Capture the cell that displays the provided text and extract its [X, Y] central coordinate. 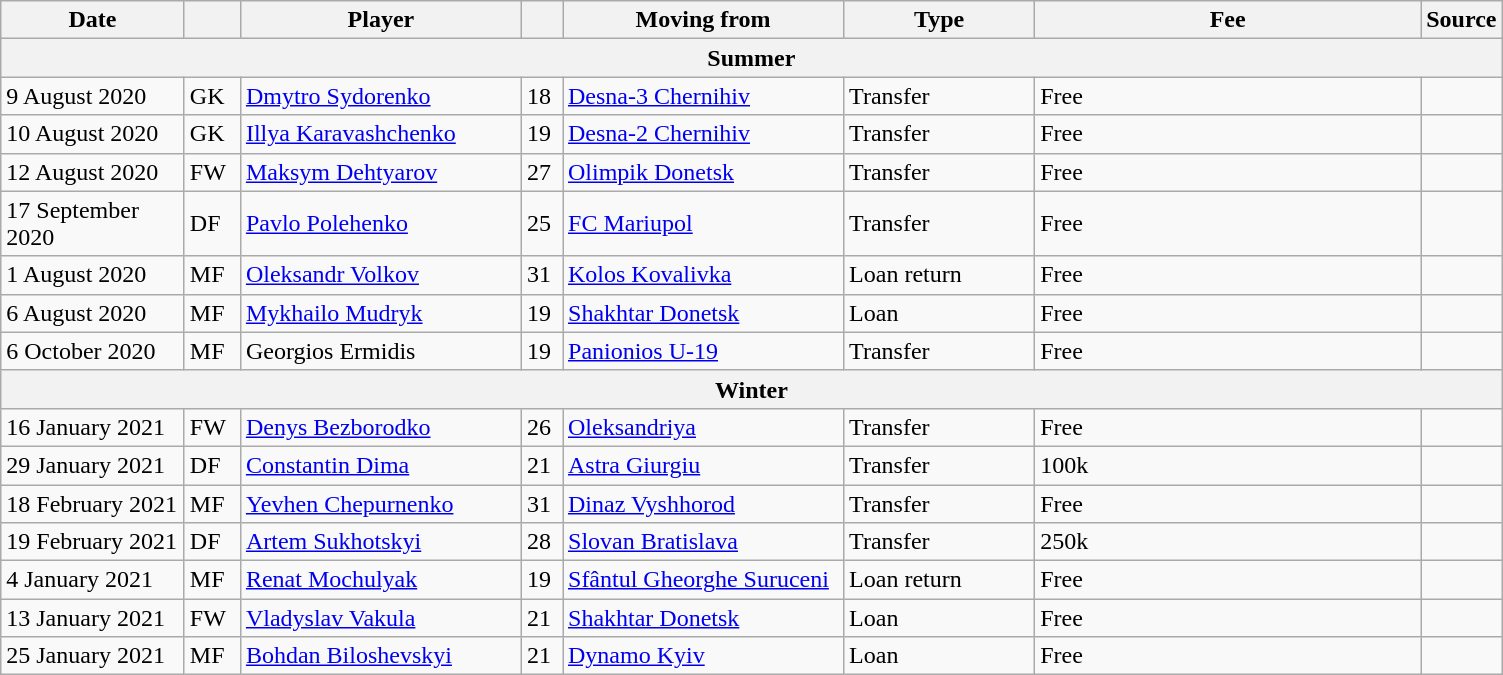
16 January 2021 [93, 427]
10 August 2020 [93, 134]
Fee [1228, 20]
Maksym Dehtyarov [380, 172]
27 [542, 172]
Oleksandr Volkov [380, 275]
Olimpik Donetsk [702, 172]
18 February 2021 [93, 503]
29 January 2021 [93, 465]
Dinaz Vyshhorod [702, 503]
FC Mariupol [702, 224]
Panionios U-19 [702, 351]
Dynamo Kyiv [702, 656]
1 August 2020 [93, 275]
Moving from [702, 20]
Illya Karavashchenko [380, 134]
25 [542, 224]
28 [542, 542]
Constantin Dima [380, 465]
Bohdan Biloshevskyi [380, 656]
Source [1462, 20]
Vladyslav Vakula [380, 618]
17 September 2020 [93, 224]
Kolos Kovalivka [702, 275]
6 August 2020 [93, 313]
Renat Mochulyak [380, 580]
13 January 2021 [93, 618]
Player [380, 20]
Georgios Ermidis [380, 351]
Oleksandriya [702, 427]
Desna-2 Chernihiv [702, 134]
Sfântul Gheorghe Suruceni [702, 580]
Dmytro Sydorenko [380, 96]
25 January 2021 [93, 656]
18 [542, 96]
Yevhen Chepurnenko [380, 503]
Artem Sukhotskyi [380, 542]
9 August 2020 [93, 96]
100k [1228, 465]
Pavlo Polehenko [380, 224]
Type [940, 20]
Date [93, 20]
Slovan Bratislava [702, 542]
Winter [752, 389]
19 February 2021 [93, 542]
26 [542, 427]
Denys Bezborodko [380, 427]
Astra Giurgiu [702, 465]
Summer [752, 58]
Desna-3 Chernihiv [702, 96]
250k [1228, 542]
Mykhailo Mudryk [380, 313]
12 August 2020 [93, 172]
4 January 2021 [93, 580]
6 October 2020 [93, 351]
